Search for the cell housing the specified text and yield its [x, y] center coordinate. 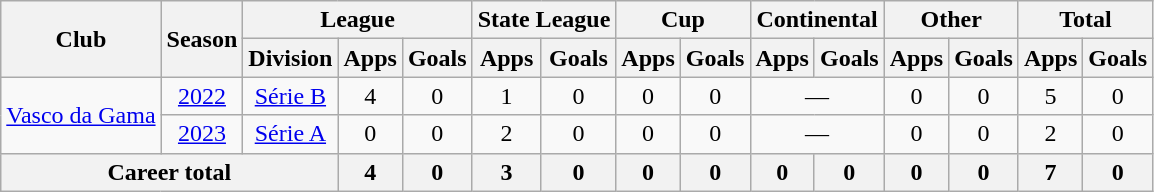
Continental [817, 20]
Vasco da Gama [81, 115]
Cup [683, 20]
Total [1085, 20]
State League [544, 20]
2022 [202, 96]
7 [1050, 172]
League [358, 20]
Série B [290, 96]
Division [290, 58]
Season [202, 39]
3 [506, 172]
Career total [170, 172]
5 [1050, 96]
Série A [290, 134]
Club [81, 39]
1 [506, 96]
2023 [202, 134]
Other [951, 20]
